For the text-containing cell, return its midpoint in (X, Y) coordinate format. 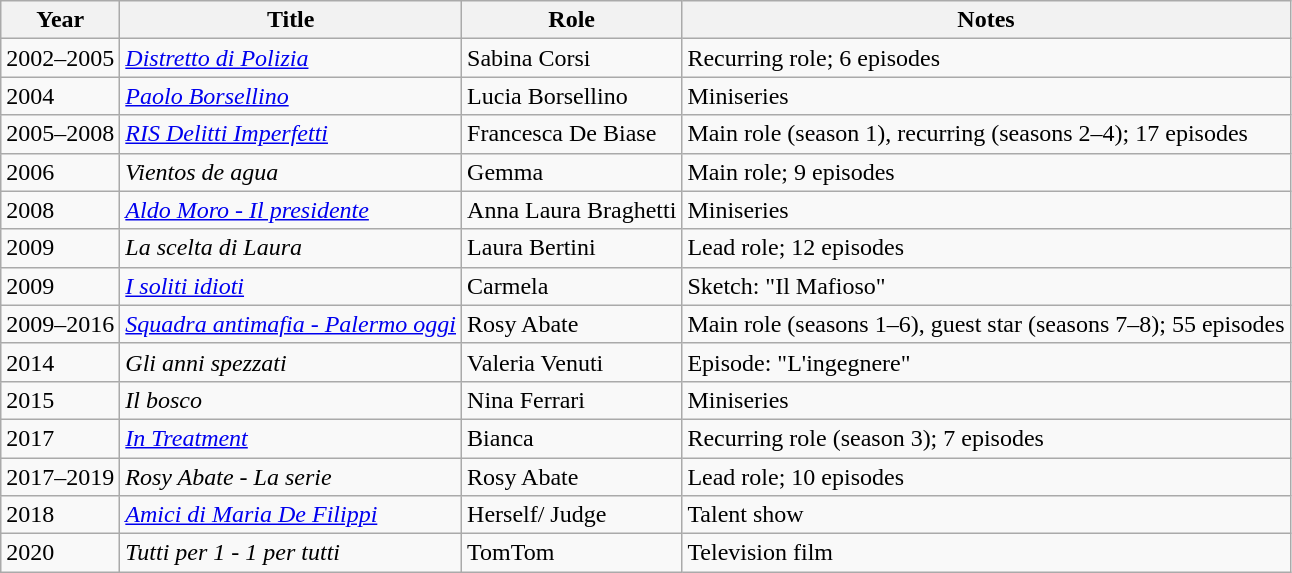
Herself/ Judge (572, 515)
2015 (60, 400)
2004 (60, 96)
TomTom (572, 553)
Aldo Moro - Il presidente (291, 210)
2009–2016 (60, 324)
Main role (season 1), recurring (seasons 2–4); 17 episodes (986, 134)
Year (60, 20)
Laura Bertini (572, 248)
Television film (986, 553)
Talent show (986, 515)
I soliti idioti (291, 286)
Sketch: "Il Mafioso" (986, 286)
2018 (60, 515)
Bianca (572, 438)
2005–2008 (60, 134)
Episode: "L'ingegnere" (986, 362)
Anna Laura Braghetti (572, 210)
2008 (60, 210)
Paolo Borsellino (291, 96)
Gemma (572, 172)
Rosy Abate - La serie (291, 477)
Carmela (572, 286)
Vientos de agua (291, 172)
Title (291, 20)
Distretto di Polizia (291, 58)
Lead role; 12 episodes (986, 248)
RIS Delitti Imperfetti (291, 134)
2017–2019 (60, 477)
2017 (60, 438)
In Treatment (291, 438)
Recurring role (season 3); 7 episodes (986, 438)
Francesca De Biase (572, 134)
Main role (seasons 1–6), guest star (seasons 7–8); 55 episodes (986, 324)
Valeria Venuti (572, 362)
Amici di Maria De Filippi (291, 515)
Lead role; 10 episodes (986, 477)
Notes (986, 20)
Squadra antimafia - Palermo oggi (291, 324)
2002–2005 (60, 58)
Main role; 9 episodes (986, 172)
Nina Ferrari (572, 400)
Il bosco (291, 400)
2014 (60, 362)
Lucia Borsellino (572, 96)
Gli anni spezzati (291, 362)
2020 (60, 553)
2006 (60, 172)
Sabina Corsi (572, 58)
Role (572, 20)
La scelta di Laura (291, 248)
Recurring role; 6 episodes (986, 58)
Tutti per 1 - 1 per tutti (291, 553)
